Find where the given text appears and provide that cell's center as (x, y) coordinate. 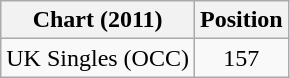
Position (241, 20)
Chart (2011) (98, 20)
157 (241, 58)
UK Singles (OCC) (98, 58)
